For the text-containing cell, return its midpoint in [X, Y] coordinate format. 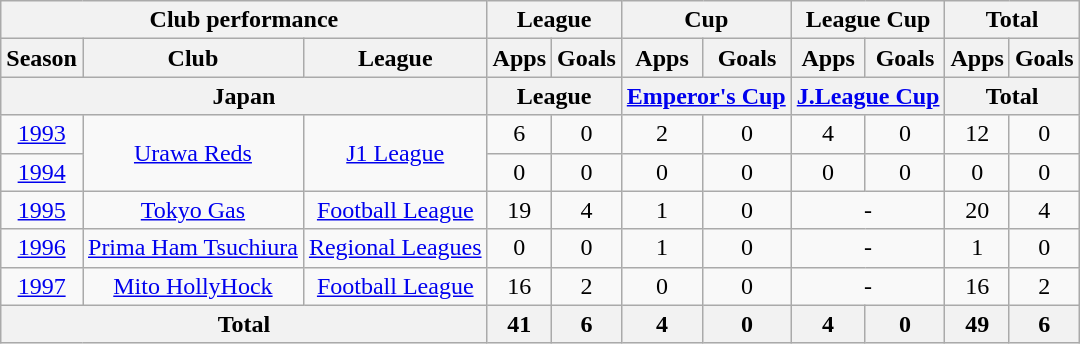
Urawa Reds [192, 153]
Emperor's Cup [706, 96]
Japan [244, 96]
1997 [42, 286]
J1 League [395, 153]
J.League Cup [868, 96]
1995 [42, 210]
Prima Ham Tsuchiura [192, 248]
41 [519, 324]
Season [42, 58]
1996 [42, 248]
League Cup [868, 20]
20 [977, 210]
1993 [42, 134]
19 [519, 210]
12 [977, 134]
Club [192, 58]
Tokyo Gas [192, 210]
Regional Leagues [395, 248]
1994 [42, 172]
Club performance [244, 20]
49 [977, 324]
Cup [706, 20]
Mito HollyHock [192, 286]
